Return [X, Y] of the center of cell containing provided text 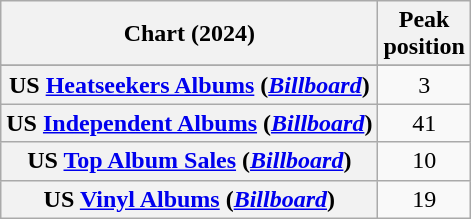
19 [424, 199]
US Independent Albums (Billboard) [190, 123]
10 [424, 161]
US Top Album Sales (Billboard) [190, 161]
US Vinyl Albums (Billboard) [190, 199]
US Heatseekers Albums (Billboard) [190, 85]
Chart (2024) [190, 34]
Peakposition [424, 34]
3 [424, 85]
41 [424, 123]
